For the text-containing cell, return its midpoint in [X, Y] coordinate format. 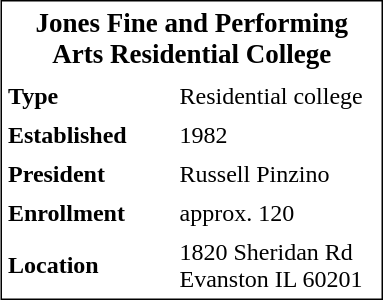
1820 Sheridan Rd Evanston IL 60201 [277, 265]
Jones Fine and Performing Arts Residential College [192, 40]
Established [88, 136]
Russell Pinzino [277, 174]
approx. 120 [277, 214]
Enrollment [88, 214]
Residential college [277, 96]
Type [88, 96]
President [88, 174]
Location [88, 265]
1982 [277, 136]
